Pinpoint the cell where the given text exists, returning its [x, y] midpoint coordinate. 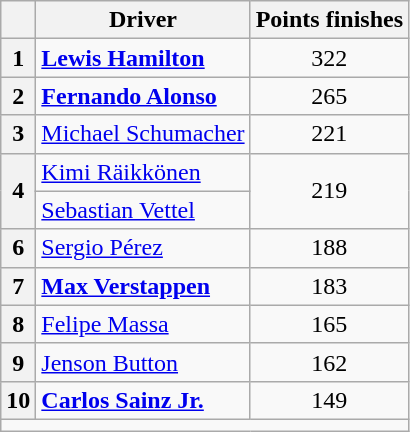
265 [329, 96]
162 [329, 362]
221 [329, 134]
322 [329, 58]
Sebastian Vettel [143, 210]
149 [329, 400]
9 [18, 362]
Carlos Sainz Jr. [143, 400]
Lewis Hamilton [143, 58]
Michael Schumacher [143, 134]
Sergio Pérez [143, 248]
10 [18, 400]
3 [18, 134]
Jenson Button [143, 362]
2 [18, 96]
Felipe Massa [143, 324]
1 [18, 58]
Fernando Alonso [143, 96]
Kimi Räikkönen [143, 172]
183 [329, 286]
188 [329, 248]
8 [18, 324]
Driver [143, 20]
6 [18, 248]
7 [18, 286]
165 [329, 324]
4 [18, 191]
Max Verstappen [143, 286]
219 [329, 191]
Points finishes [329, 20]
